Scan for the cell matching the given text and deliver its [x, y] coordinate at center. 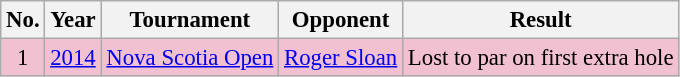
Tournament [190, 20]
Roger Sloan [341, 58]
1 [23, 58]
Result [541, 20]
Nova Scotia Open [190, 58]
Lost to par on first extra hole [541, 58]
Year [73, 20]
Opponent [341, 20]
No. [23, 20]
2014 [73, 58]
